Locate the cell with the specified text and output its (X, Y) center coordinate. 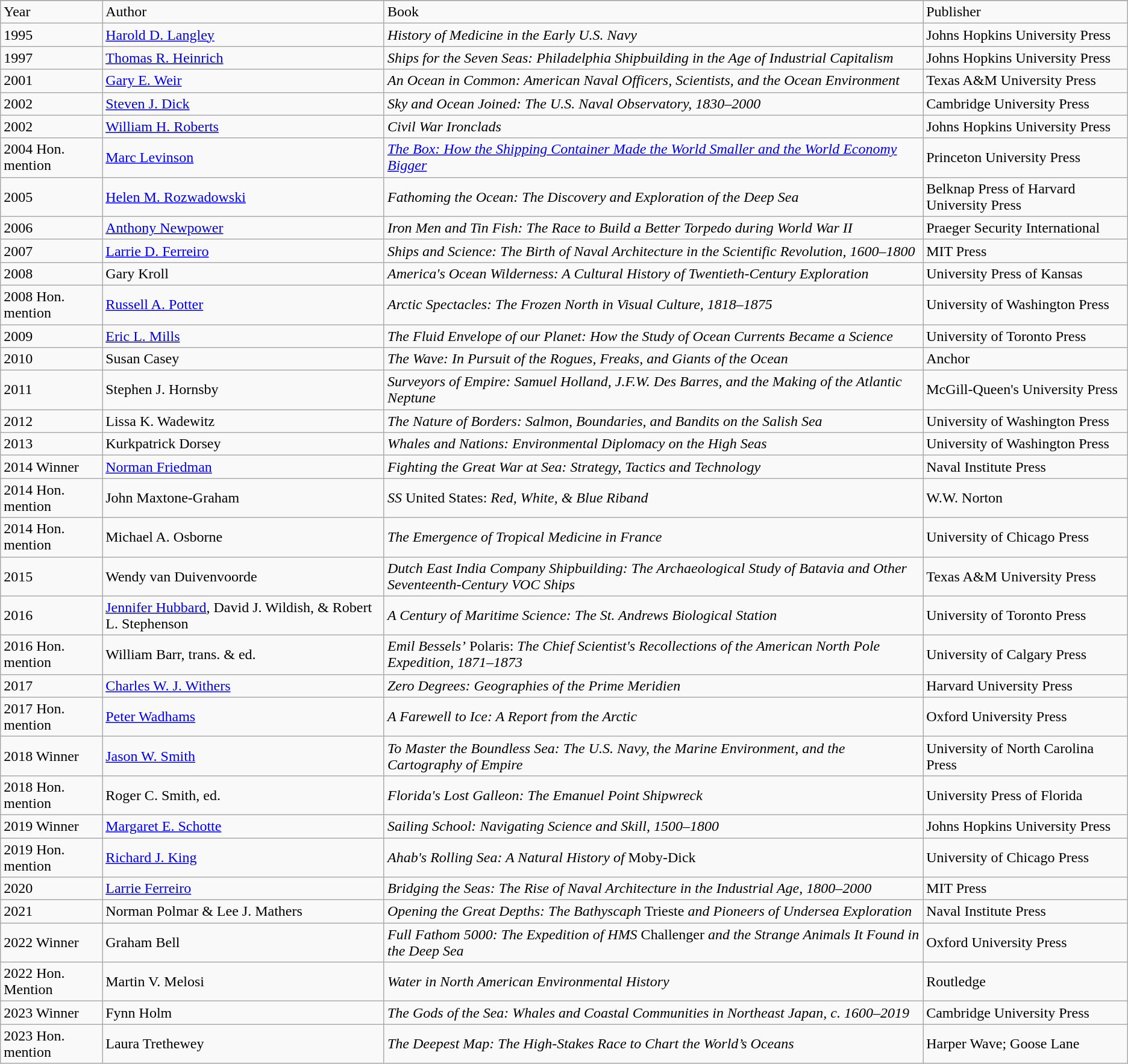
1995 (52, 35)
Water in North American Environmental History (653, 982)
Anthony Newpower (243, 228)
Full Fathom 5000: The Expedition of HMS Challenger and the Strange Animals It Found in the Deep Sea (653, 942)
Martin V. Melosi (243, 982)
Jennifer Hubbard, David J. Wildish, & Robert L. Stephenson (243, 616)
2013 (52, 444)
University Press of Florida (1026, 795)
Larrie D. Ferreiro (243, 251)
John Maxtone-Graham (243, 498)
Graham Bell (243, 942)
Year (52, 12)
2016 (52, 616)
Charles W. J. Withers (243, 686)
Ahab's Rolling Sea: A Natural History of Moby-Dick (653, 857)
Lissa K. Wadewitz (243, 421)
Harold D. Langley (243, 35)
2019 Winner (52, 826)
Florida's Lost Galleon: The Emanuel Point Shipwreck (653, 795)
Margaret E. Schotte (243, 826)
The Nature of Borders: Salmon, Boundaries, and Bandits on the Salish Sea (653, 421)
2009 (52, 336)
Princeton University Press (1026, 158)
Emil Bessels’ Polaris: The Chief Scientist's Recollections of the American North Pole Expedition, 1871–1873 (653, 654)
2001 (52, 81)
Kurkpatrick Dorsey (243, 444)
Stephen J. Hornsby (243, 390)
Roger C. Smith, ed. (243, 795)
2018 Hon. mention (52, 795)
Iron Men and Tin Fish: The Race to Build a Better Torpedo during World War II (653, 228)
University of Calgary Press (1026, 654)
Harvard University Press (1026, 686)
The Deepest Map: The High-Stakes Race to Chart the World’s Oceans (653, 1044)
Thomas R. Heinrich (243, 58)
Sky and Ocean Joined: The U.S. Naval Observatory, 1830–2000 (653, 104)
Dutch East India Company Shipbuilding: The Archaeological Study of Batavia and Other Seventeenth-Century VOC Ships (653, 576)
Peter Wadhams (243, 717)
2018 Winner (52, 756)
The Emergence of Tropical Medicine in France (653, 537)
Norman Polmar & Lee J. Mathers (243, 912)
2021 (52, 912)
Bridging the Seas: The Rise of Naval Architecture in the Industrial Age, 1800–2000 (653, 889)
Whales and Nations: Environmental Diplomacy on the High Seas (653, 444)
Ships and Science: The Birth of Naval Architecture in the Scientific Revolution, 1600–1800 (653, 251)
2011 (52, 390)
2006 (52, 228)
An Ocean in Common: American Naval Officers, Scientists, and the Ocean Environment (653, 81)
Zero Degrees: Geographies of the Prime Meridien (653, 686)
The Box: How the Shipping Container Made the World Smaller and the World Economy Bigger (653, 158)
Anchor (1026, 359)
The Wave: In Pursuit of the Rogues, Freaks, and Giants of the Ocean (653, 359)
2005 (52, 196)
Ships for the Seven Seas: Philadelphia Shipbuilding in the Age of Industrial Capitalism (653, 58)
Surveyors of Empire: Samuel Holland, J.F.W. Des Barres, and the Making of the Atlantic Neptune (653, 390)
Marc Levinson (243, 158)
Richard J. King (243, 857)
Steven J. Dick (243, 104)
Laura Trethewey (243, 1044)
2010 (52, 359)
William H. Roberts (243, 127)
2017 Hon. mention (52, 717)
2017 (52, 686)
History of Medicine in the Early U.S. Navy (653, 35)
2019 Hon. mention (52, 857)
University of North Carolina Press (1026, 756)
Sailing School: Navigating Science and Skill, 1500–1800 (653, 826)
2004 Hon. mention (52, 158)
Opening the Great Depths: The Bathyscaph Trieste and Pioneers of Undersea Exploration (653, 912)
A Century of Maritime Science: The St. Andrews Biological Station (653, 616)
Susan Casey (243, 359)
2008 Hon. mention (52, 305)
Belknap Press of Harvard University Press (1026, 196)
William Barr, trans. & ed. (243, 654)
Russell A. Potter (243, 305)
McGill-Queen's University Press (1026, 390)
Eric L. Mills (243, 336)
2007 (52, 251)
2023 Hon. mention (52, 1044)
Larrie Ferreiro (243, 889)
Wendy van Duivenvoorde (243, 576)
Helen M. Rozwadowski (243, 196)
SS United States: Red, White, & Blue Riband (653, 498)
Praeger Security International (1026, 228)
2020 (52, 889)
Norman Friedman (243, 467)
The Gods of the Sea: Whales and Coastal Communities in Northeast Japan, c. 1600–2019 (653, 1013)
2016 Hon. mention (52, 654)
A Farewell to Ice: A Report from the Arctic (653, 717)
1997 (52, 58)
Fathoming the Ocean: The Discovery and Exploration of the Deep Sea (653, 196)
2023 Winner (52, 1013)
2015 (52, 576)
Fighting the Great War at Sea: Strategy, Tactics and Technology (653, 467)
Book (653, 12)
W.W. Norton (1026, 498)
2022 Winner (52, 942)
Harper Wave; Goose Lane (1026, 1044)
The Fluid Envelope of our Planet: How the Study of Ocean Currents Became a Science (653, 336)
Arctic Spectacles: The Frozen North in Visual Culture, 1818–1875 (653, 305)
America's Ocean Wilderness: A Cultural History of Twentieth-Century Exploration (653, 274)
Publisher (1026, 12)
Gary Kroll (243, 274)
2008 (52, 274)
Author (243, 12)
Jason W. Smith (243, 756)
Gary E. Weir (243, 81)
To Master the Boundless Sea: The U.S. Navy, the Marine Environment, and the Cartography of Empire (653, 756)
Fynn Holm (243, 1013)
University Press of Kansas (1026, 274)
Michael A. Osborne (243, 537)
Routledge (1026, 982)
2014 Winner (52, 467)
Civil War Ironclads (653, 127)
2022 Hon. Mention (52, 982)
2012 (52, 421)
